Capture the cell that displays the provided text and extract its (X, Y) central coordinate. 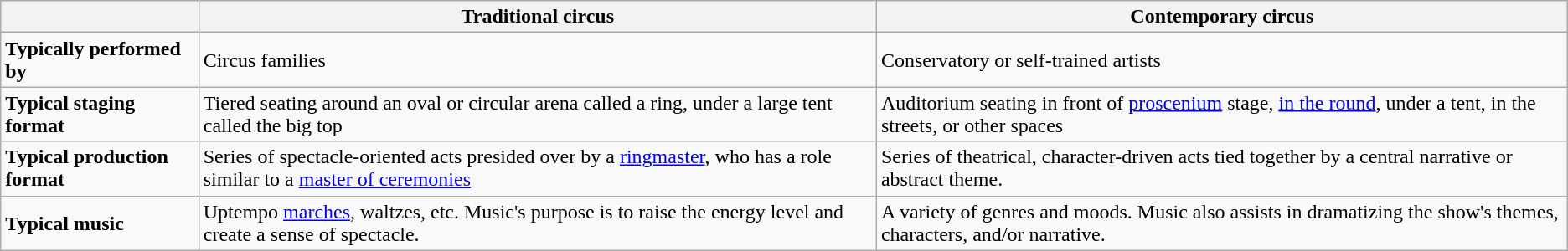
Uptempo marches, waltzes, etc. Music's purpose is to raise the energy level and create a sense of spectacle. (538, 223)
Contemporary circus (1221, 17)
Typical production format (100, 169)
A variety of genres and moods. Music also assists in dramatizing the show's themes, characters, and/or narrative. (1221, 223)
Series of theatrical, character-driven acts tied together by a central narrative or abstract theme. (1221, 169)
Typical music (100, 223)
Traditional circus (538, 17)
Series of spectacle-oriented acts presided over by a ringmaster, who has a role similar to a master of ceremonies (538, 169)
Conservatory or self-trained artists (1221, 60)
Typically performed by (100, 60)
Tiered seating around an oval or circular arena called a ring, under a large tent called the big top (538, 114)
Circus families (538, 60)
Typical staging format (100, 114)
Auditorium seating in front of proscenium stage, in the round, under a tent, in the streets, or other spaces (1221, 114)
